Return the (X, Y) coordinate for the center point of the cell that contains the specified text.  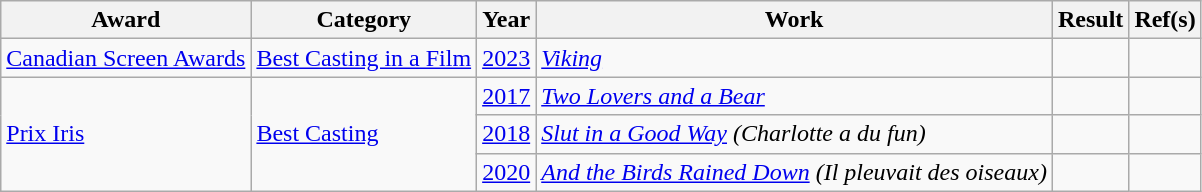
Slut in a Good Way (Charlotte a du fun) (794, 134)
Two Lovers and a Bear (794, 96)
Best Casting (364, 134)
And the Birds Rained Down (Il pleuvait des oiseaux) (794, 172)
Award (126, 20)
Work (794, 20)
2018 (506, 134)
Best Casting in a Film (364, 58)
Prix Iris (126, 134)
Category (364, 20)
Canadian Screen Awards (126, 58)
Ref(s) (1165, 20)
2017 (506, 96)
Viking (794, 58)
2023 (506, 58)
2020 (506, 172)
Result (1090, 20)
Year (506, 20)
